Scan for the cell matching the given text and deliver its [x, y] coordinate at center. 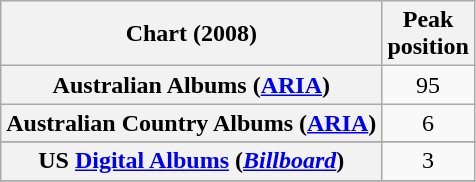
US Digital Albums (Billboard) [192, 161]
6 [428, 123]
95 [428, 85]
Australian Country Albums (ARIA) [192, 123]
Peakposition [428, 34]
3 [428, 161]
Australian Albums (ARIA) [192, 85]
Chart (2008) [192, 34]
